Extract the (X, Y) coordinate from the center of the cell holding the provided text.  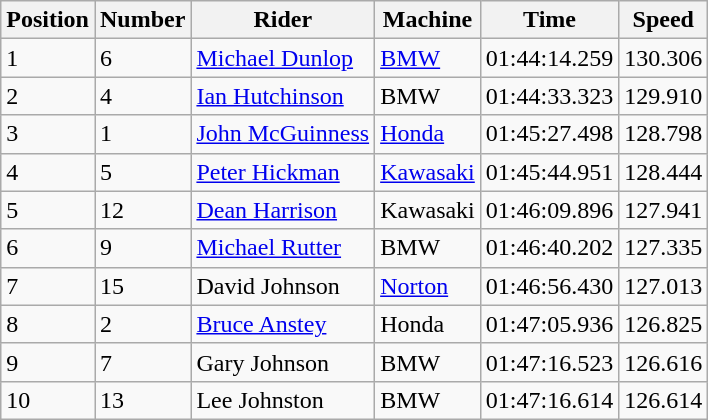
127.941 (664, 210)
126.614 (664, 400)
David Johnson (283, 286)
01:44:14.259 (549, 58)
01:46:09.896 (549, 210)
8 (48, 324)
01:45:44.951 (549, 172)
126.616 (664, 362)
Ian Hutchinson (283, 96)
3 (48, 134)
Machine (428, 20)
15 (142, 286)
Norton (428, 286)
130.306 (664, 58)
129.910 (664, 96)
127.335 (664, 248)
Rider (283, 20)
01:45:27.498 (549, 134)
Number (142, 20)
Time (549, 20)
01:46:56.430 (549, 286)
Position (48, 20)
Michael Dunlop (283, 58)
Lee Johnston (283, 400)
Peter Hickman (283, 172)
128.798 (664, 134)
01:44:33.323 (549, 96)
13 (142, 400)
01:47:16.523 (549, 362)
Michael Rutter (283, 248)
John McGuinness (283, 134)
Dean Harrison (283, 210)
01:46:40.202 (549, 248)
Speed (664, 20)
12 (142, 210)
127.013 (664, 286)
126.825 (664, 324)
10 (48, 400)
01:47:05.936 (549, 324)
Bruce Anstey (283, 324)
Gary Johnson (283, 362)
128.444 (664, 172)
01:47:16.614 (549, 400)
